Search for the cell housing the specified text and yield its [x, y] center coordinate. 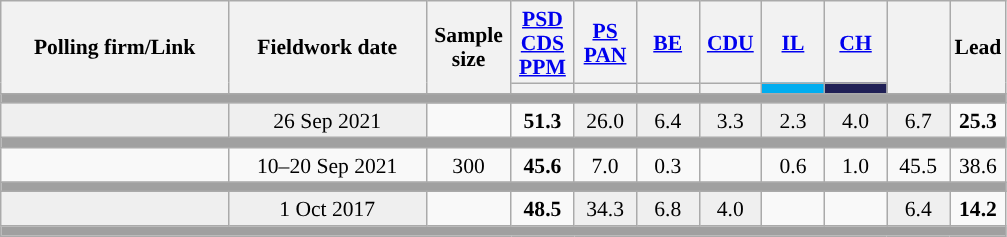
45.6 [542, 165]
Fieldwork date [327, 47]
Polling firm/Link [115, 47]
45.5 [918, 165]
0.6 [794, 165]
25.3 [978, 121]
51.3 [542, 121]
38.6 [978, 165]
26.0 [606, 121]
CH [856, 42]
48.5 [542, 209]
2.3 [794, 121]
26 Sep 2021 [327, 121]
Lead [978, 47]
Sample size [468, 47]
PSPAN [606, 42]
6.7 [918, 121]
1 Oct 2017 [327, 209]
CDU [730, 42]
PSDCDSPPM [542, 42]
3.3 [730, 121]
300 [468, 165]
IL [794, 42]
7.0 [606, 165]
10–20 Sep 2021 [327, 165]
1.0 [856, 165]
0.3 [668, 165]
6.8 [668, 209]
14.2 [978, 209]
34.3 [606, 209]
BE [668, 42]
